Return the [x, y] coordinate for the center point of the cell that contains the specified text.  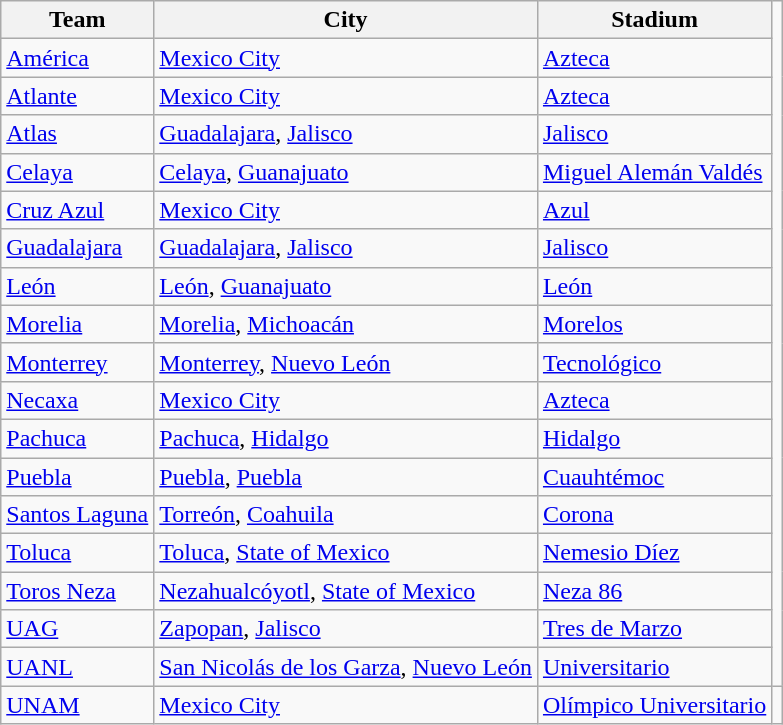
Neza 86 [654, 591]
City [346, 20]
Monterrey [78, 362]
UANL [78, 667]
Toluca, State of Mexico [346, 553]
Miguel Alemán Valdés [654, 172]
Nezahualcóyotl, State of Mexico [346, 591]
Atlante [78, 96]
Celaya, Guanajuato [346, 172]
Morelos [654, 324]
América [78, 58]
Tres de Marzo [654, 629]
Azul [654, 210]
Hidalgo [654, 438]
Universitario [654, 667]
Morelia [78, 324]
Morelia, Michoacán [346, 324]
Nemesio Díez [654, 553]
UNAM [78, 705]
Santos Laguna [78, 515]
Zapopan, Jalisco [346, 629]
León, Guanajuato [346, 286]
Puebla, Puebla [346, 477]
Atlas [78, 134]
Tecnológico [654, 362]
Corona [654, 515]
Celaya [78, 172]
Olímpico Universitario [654, 705]
Toluca [78, 553]
Team [78, 20]
Pachuca [78, 438]
Pachuca, Hidalgo [346, 438]
Cruz Azul [78, 210]
Puebla [78, 477]
Necaxa [78, 400]
UAG [78, 629]
Stadium [654, 20]
Monterrey, Nuevo León [346, 362]
Cuauhtémoc [654, 477]
Torreón, Coahuila [346, 515]
Guadalajara [78, 248]
Toros Neza [78, 591]
San Nicolás de los Garza, Nuevo León [346, 667]
